Detect which cell encompasses the target text, then output its [x, y] center coordinate. 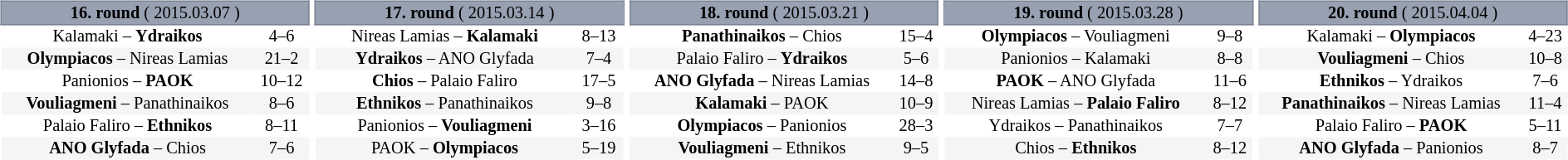
Palaio Faliro – Ethnikos [128, 126]
Vouliagmeni – Chios [1392, 60]
Vouliagmeni – Ethnikos [762, 149]
28–3 [915, 126]
20. round ( 2015.04.04 ) [1414, 12]
8–7 [1545, 149]
18. round ( 2015.03.21 ) [784, 12]
Nireas Lamias – Palaio Faliro [1076, 104]
Palaio Faliro – PAOK [1392, 126]
PAOK – ANO Glyfada [1076, 81]
Chios – Palaio Faliro [445, 81]
11–6 [1231, 81]
4–23 [1545, 36]
Vouliagmeni – Panathinaikos [128, 104]
19. round ( 2015.03.28 ) [1098, 12]
Olympiacos – Vouliagmeni [1076, 36]
17–5 [599, 81]
Kalamaki – Olympiacos [1392, 36]
Chios – Ethnikos [1076, 149]
5–11 [1545, 126]
8–8 [1231, 60]
15–4 [915, 36]
17. round ( 2015.03.14 ) [470, 12]
Ethnikos – Ydraikos [1392, 81]
Ydraikos – ANO Glyfada [445, 60]
11–4 [1545, 104]
Palaio Faliro – Ydraikos [762, 60]
Ydraikos – Panathinaikos [1076, 126]
ANO Glyfada – Chios [128, 149]
Panionios – Kalamaki [1076, 60]
Olympiacos – Panionios [762, 126]
Kalamaki – Ydraikos [128, 36]
Kalamaki – PAOK [762, 104]
14–8 [915, 81]
Panionios – PAOK [128, 81]
Panionios – Vouliagmeni [445, 126]
8–6 [282, 104]
Panathinaikos – Chios [762, 36]
3–16 [599, 126]
7–4 [599, 60]
10–8 [1545, 60]
ANO Glyfada – Panionios [1392, 149]
16. round ( 2015.03.07 ) [154, 12]
10–9 [915, 104]
8–11 [282, 126]
9–5 [915, 149]
21–2 [282, 60]
Ethnikos – Panathinaikos [445, 104]
ANO Glyfada – Nireas Lamias [762, 81]
7–7 [1231, 126]
4–6 [282, 36]
Nireas Lamias – Kalamaki [445, 36]
5–6 [915, 60]
Panathinaikos – Nireas Lamias [1392, 104]
Olympiacos – Nireas Lamias [128, 60]
8–13 [599, 36]
PAOK – Olympiacos [445, 149]
5–19 [599, 149]
10–12 [282, 81]
